Return (x, y) of the center of cell containing provided text 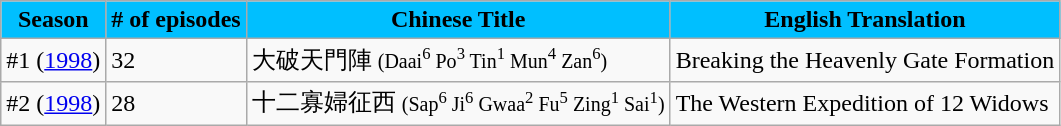
十二寡婦征西 (Sap6 Ji6 Gwaa2 Fu5 Zing1 Sai1) (458, 104)
English Translation (865, 20)
# of episodes (176, 20)
Chinese Title (458, 20)
#1 (1998) (54, 60)
The Western Expedition of 12 Widows (865, 104)
28 (176, 104)
#2 (1998) (54, 104)
32 (176, 60)
大破天門陣 (Daai6 Po3 Tin1 Mun4 Zan6) (458, 60)
Breaking the Heavenly Gate Formation (865, 60)
Season (54, 20)
